Output the (X, Y) coordinate of the center of the cell containing the given text.  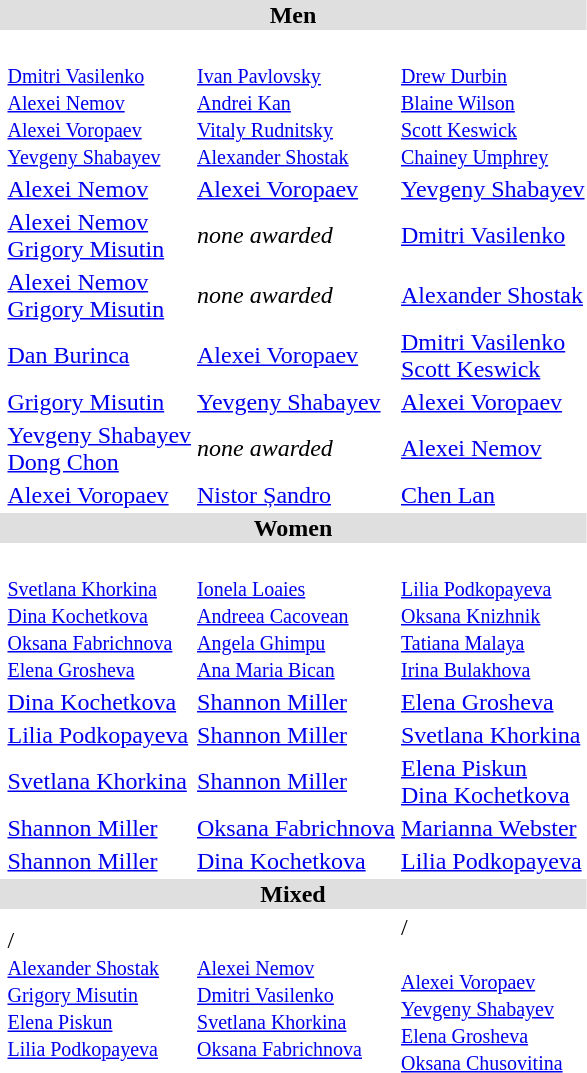
Dan Burinca (100, 356)
Grigory Misutin (100, 402)
Dmitri Vasilenko Scott Keswick (492, 356)
Men (293, 15)
Drew DurbinBlaine WilsonScott KeswickChainey Umphrey (492, 102)
Ionela LoaiesAndreea CacoveanAngela GhimpuAna Maria Bican (296, 615)
Nistor Șandro (296, 495)
Women (293, 528)
Yevgeny Shabayev Dong Chon (100, 448)
Mixed (293, 894)
Alexander Shostak (492, 296)
Elena Grosheva (492, 702)
Svetlana KhorkinaDina KochetkovaOksana FabrichnovaElena Grosheva (100, 615)
Ivan PavlovskyAndrei KanVitaly RudnitskyAlexander Shostak (296, 102)
Chen Lan (492, 495)
Marianna Webster (492, 828)
Lilia PodkopayevaOksana KnizhnikTatiana MalayaIrina Bulakhova (492, 615)
Dmitri Vasilenko (492, 236)
Oksana Fabrichnova (296, 828)
Dmitri VasilenkoAlexei NemovAlexei VoropaevYevgeny Shabayev (100, 102)
Elena Piskun Dina Kochetkova (492, 782)
